Determine the (x, y) coordinate at the center of the cell enclosing the given text.  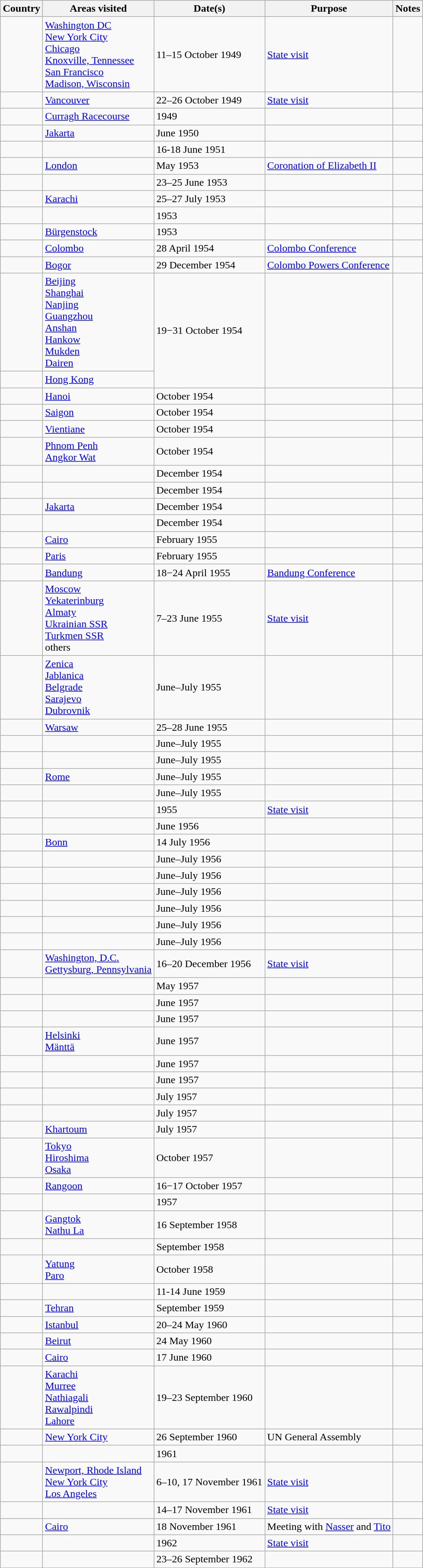
Meeting with Nasser and Tito (329, 1526)
14–17 November 1961 (209, 1510)
September 1958 (209, 1247)
1955 (209, 810)
Beirut (99, 1341)
Newport, Rhode IslandNew York CityLos Angeles (99, 1482)
Bürgenstock (99, 232)
Rome (99, 777)
Phnom PenhAngkor Wat (99, 451)
Country (22, 9)
24 May 1960 (209, 1341)
Coronation of Elizabeth II (329, 166)
17 June 1960 (209, 1358)
Hong Kong (99, 380)
Karachi (99, 199)
Colombo Conference (329, 248)
11–15 October 1949 (209, 55)
Purpose (329, 9)
Bandung Conference (329, 572)
20–24 May 1960 (209, 1324)
GangtokNathu La (99, 1224)
UN General Assembly (329, 1437)
Paris (99, 556)
October 1958 (209, 1269)
25–27 July 1953 (209, 199)
18−24 April 1955 (209, 572)
Washington, D.C.Gettysburg, Pennsylvania (99, 964)
Helsinki Mänttä (99, 1042)
London (99, 166)
6–10, 17 November 1961 (209, 1482)
YatungParo (99, 1269)
1949 (209, 116)
Warsaw (99, 727)
June 1956 (209, 826)
Istanbul (99, 1324)
Saigon (99, 413)
June 1950 (209, 133)
1957 (209, 1202)
Hanoi (99, 396)
ZenicaJablanicaBelgradeSarajevoDubrovnik (99, 687)
Notes (408, 9)
22–26 October 1949 (209, 100)
25–28 June 1955 (209, 727)
New York City (99, 1437)
Vancouver (99, 100)
23–26 September 1962 (209, 1559)
7–23 June 1955 (209, 618)
1961 (209, 1454)
Areas visited (99, 9)
14 July 1956 (209, 842)
BeijingShanghaiNanjingGuangzhouAnshanHankowMukdenDairen (99, 322)
Vientiane (99, 429)
Colombo (99, 248)
September 1959 (209, 1308)
KarachiMurreeNathiagaliRawalpindiLahore (99, 1397)
Bogor (99, 265)
16 September 1958 (209, 1224)
16-18 June 1951 (209, 149)
Bonn (99, 842)
Washington DCNew York CityChicagoKnoxville, TennesseeSan FranciscoMadison, Wisconsin (99, 55)
MoscowYekaterinburgAlmatyUkrainian SSRTurkmen SSRothers (99, 618)
Khartoum (99, 1129)
28 April 1954 (209, 248)
19–23 September 1960 (209, 1397)
16–20 December 1956 (209, 964)
Date(s) (209, 9)
26 September 1960 (209, 1437)
TokyoHiroshimaOsaka (99, 1158)
16−17 October 1957 (209, 1186)
October 1957 (209, 1158)
23–25 June 1953 (209, 182)
11-14 June 1959 (209, 1291)
29 December 1954 (209, 265)
Curragh Racecourse (99, 116)
Colombo Powers Conference (329, 265)
Bandung (99, 572)
Tehran (99, 1308)
19−31 October 1954 (209, 331)
1962 (209, 1543)
Rangoon (99, 1186)
May 1953 (209, 166)
May 1957 (209, 986)
18 November 1961 (209, 1526)
